For the text-containing cell, return its midpoint in (X, Y) coordinate format. 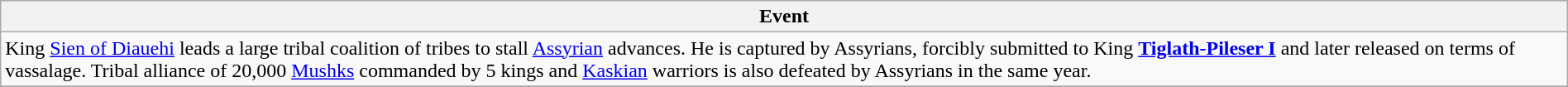
Event (784, 17)
